Return the (X, Y) coordinate for the center point of the cell that contains the specified text.  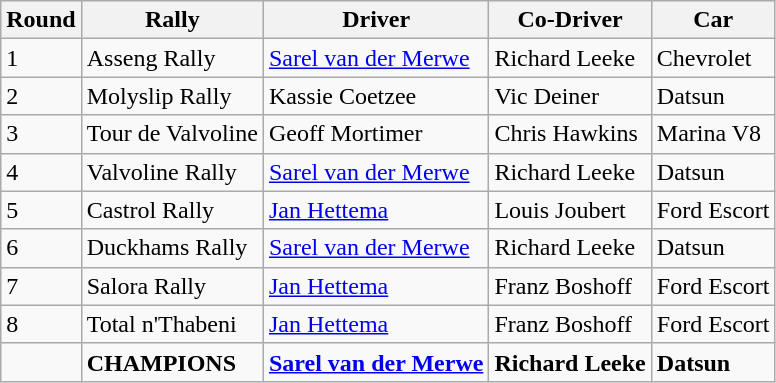
Total n'Thabeni (172, 324)
Chris Hawkins (570, 134)
8 (41, 324)
Salora Rally (172, 286)
Car (713, 20)
7 (41, 286)
Duckhams Rally (172, 248)
Co-Driver (570, 20)
5 (41, 210)
4 (41, 172)
Molyslip Rally (172, 96)
1 (41, 58)
Driver (376, 20)
Marina V8 (713, 134)
Chevrolet (713, 58)
Rally (172, 20)
Vic Deiner (570, 96)
Tour de Valvoline (172, 134)
CHAMPIONS (172, 362)
3 (41, 134)
Castrol Rally (172, 210)
2 (41, 96)
Valvoline Rally (172, 172)
Geoff Mortimer (376, 134)
Round (41, 20)
Kassie Coetzee (376, 96)
Louis Joubert (570, 210)
Asseng Rally (172, 58)
6 (41, 248)
